Output the [x, y] coordinate of the center of the cell containing the given text.  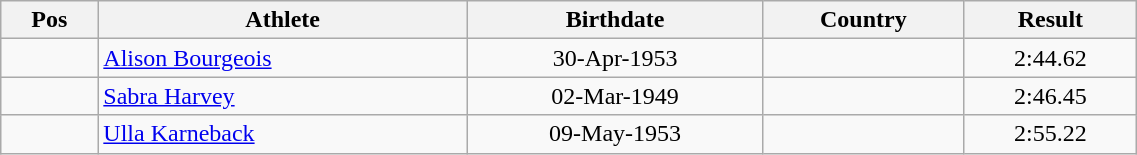
Birthdate [616, 20]
Ulla Karneback [283, 134]
Result [1050, 20]
2:46.45 [1050, 96]
Country [864, 20]
09-May-1953 [616, 134]
02-Mar-1949 [616, 96]
Athlete [283, 20]
Pos [50, 20]
Alison Bourgeois [283, 58]
30-Apr-1953 [616, 58]
Sabra Harvey [283, 96]
2:44.62 [1050, 58]
2:55.22 [1050, 134]
